Detect which cell encompasses the target text, then output its (X, Y) center coordinate. 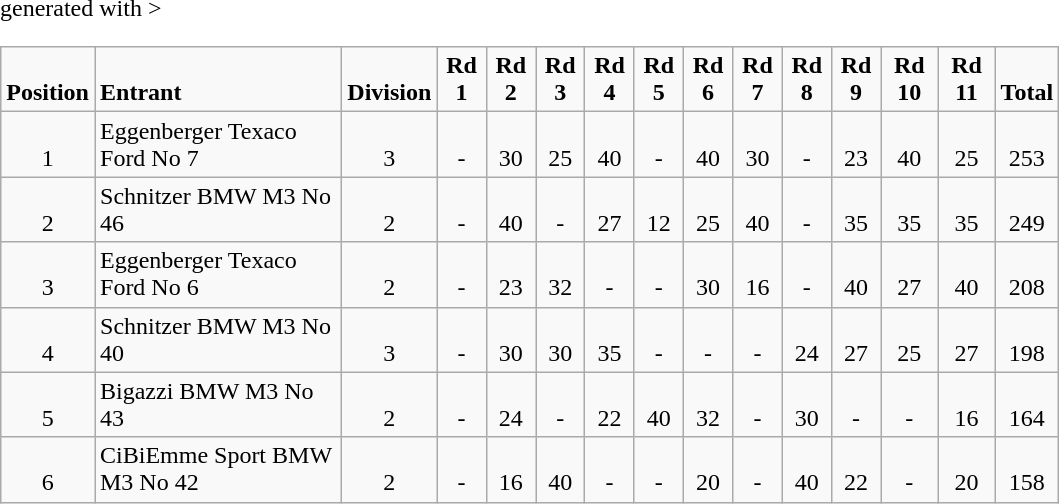
Entrant (218, 80)
Rd 10 (910, 80)
Rd 8 (806, 80)
6 (48, 470)
Rd 3 (560, 80)
Position (48, 80)
Eggenberger Texaco Ford No 6 (218, 274)
158 (1027, 470)
164 (1027, 404)
5 (48, 404)
Rd 7 (758, 80)
Bigazzi BMW M3 No 43 (218, 404)
Eggenberger Texaco Ford No 7 (218, 144)
Rd 9 (856, 80)
208 (1027, 274)
CiBiEmme Sport BMW M3 No 42 (218, 470)
Rd 5 (658, 80)
253 (1027, 144)
Total (1027, 80)
Rd 1 (462, 80)
12 (658, 210)
Schnitzer BMW M3 No 40 (218, 340)
Rd 2 (510, 80)
198 (1027, 340)
Rd 11 (966, 80)
249 (1027, 210)
Rd 4 (610, 80)
4 (48, 340)
Division (390, 80)
Rd 6 (708, 80)
1 (48, 144)
Schnitzer BMW M3 No 46 (218, 210)
